Provide the [x, y] coordinate of the cell's center where the given text is located.  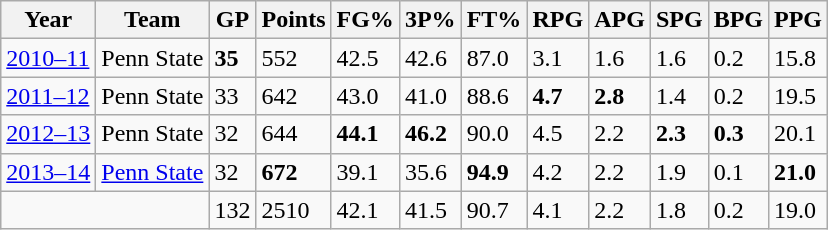
APG [620, 20]
1.8 [679, 210]
33 [232, 96]
15.8 [798, 58]
2013–14 [48, 172]
87.0 [494, 58]
43.0 [365, 96]
42.6 [430, 58]
35 [232, 58]
PPG [798, 20]
46.2 [430, 134]
642 [294, 96]
4.5 [558, 134]
41.0 [430, 96]
BPG [738, 20]
1.9 [679, 172]
SPG [679, 20]
39.1 [365, 172]
Team [152, 20]
2.3 [679, 134]
4.2 [558, 172]
20.1 [798, 134]
3.1 [558, 58]
88.6 [494, 96]
RPG [558, 20]
Year [48, 20]
2012–13 [48, 134]
644 [294, 134]
44.1 [365, 134]
GP [232, 20]
41.5 [430, 210]
35.6 [430, 172]
42.5 [365, 58]
0.3 [738, 134]
Points [294, 20]
2.8 [620, 96]
2510 [294, 210]
42.1 [365, 210]
2011–12 [48, 96]
132 [232, 210]
2010–11 [48, 58]
90.7 [494, 210]
552 [294, 58]
94.9 [494, 172]
3P% [430, 20]
21.0 [798, 172]
FG% [365, 20]
4.1 [558, 210]
90.0 [494, 134]
19.5 [798, 96]
672 [294, 172]
19.0 [798, 210]
1.4 [679, 96]
FT% [494, 20]
0.1 [738, 172]
4.7 [558, 96]
